Search for the cell housing the specified text and yield its [X, Y] center coordinate. 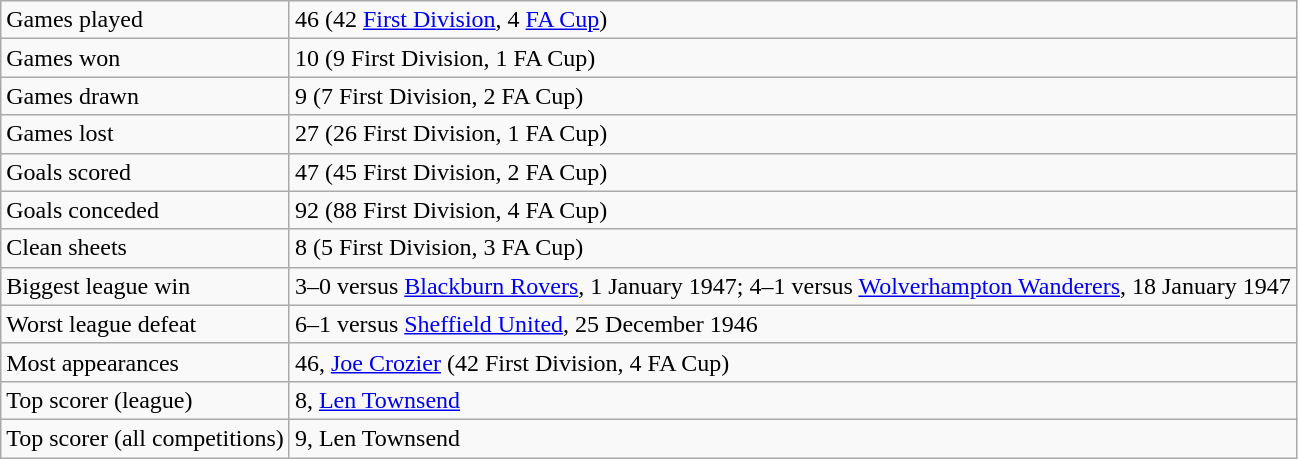
9, Len Townsend [792, 438]
Biggest league win [146, 286]
92 (88 First Division, 4 FA Cup) [792, 210]
Top scorer (all competitions) [146, 438]
Goals scored [146, 172]
Worst league defeat [146, 324]
8 (5 First Division, 3 FA Cup) [792, 248]
6–1 versus Sheffield United, 25 December 1946 [792, 324]
47 (45 First Division, 2 FA Cup) [792, 172]
Games played [146, 20]
Games drawn [146, 96]
Top scorer (league) [146, 400]
Games lost [146, 134]
Most appearances [146, 362]
3–0 versus Blackburn Rovers, 1 January 1947; 4–1 versus Wolverhampton Wanderers, 18 January 1947 [792, 286]
Clean sheets [146, 248]
8, Len Townsend [792, 400]
9 (7 First Division, 2 FA Cup) [792, 96]
46 (42 First Division, 4 FA Cup) [792, 20]
Goals conceded [146, 210]
Games won [146, 58]
27 (26 First Division, 1 FA Cup) [792, 134]
46, Joe Crozier (42 First Division, 4 FA Cup) [792, 362]
10 (9 First Division, 1 FA Cup) [792, 58]
